Locate the cell with the specified text and output its (x, y) center coordinate. 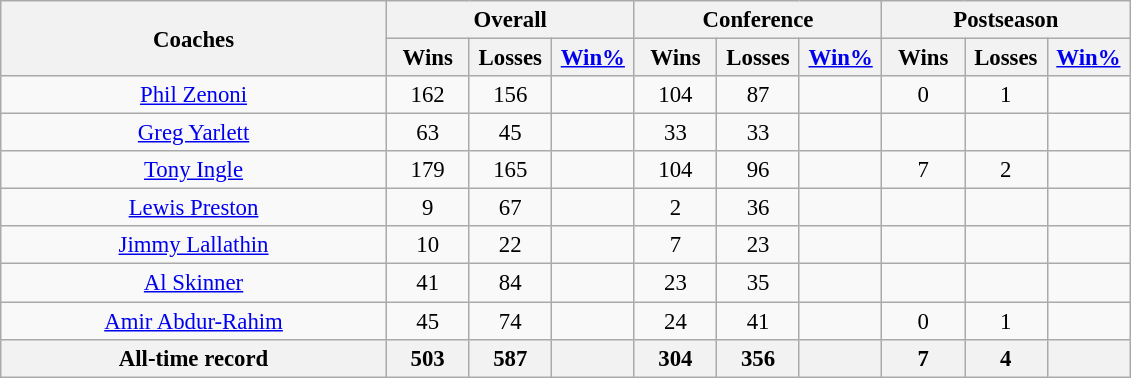
Greg Yarlett (194, 133)
156 (510, 95)
22 (510, 245)
Jimmy Lallathin (194, 245)
356 (758, 358)
96 (758, 170)
All-time record (194, 358)
304 (676, 358)
Amir Abdur-Rahim (194, 321)
162 (428, 95)
Tony Ingle (194, 170)
9 (428, 208)
Lewis Preston (194, 208)
4 (1006, 358)
Coaches (194, 38)
Conference (758, 20)
Phil Zenoni (194, 95)
Overall (510, 20)
Postseason (1006, 20)
179 (428, 170)
63 (428, 133)
35 (758, 283)
36 (758, 208)
67 (510, 208)
503 (428, 358)
24 (676, 321)
587 (510, 358)
74 (510, 321)
Al Skinner (194, 283)
10 (428, 245)
87 (758, 95)
165 (510, 170)
84 (510, 283)
